Identify which cell holds the provided text, then report its [x, y] central coordinate. 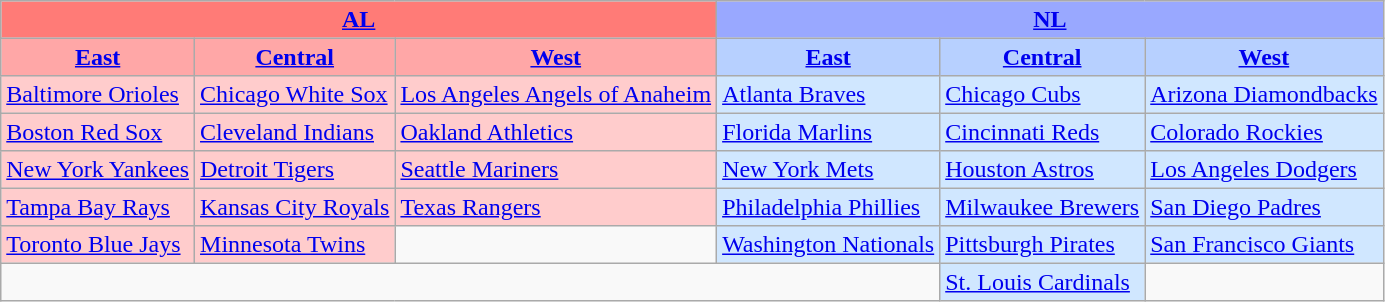
San Diego Padres [1264, 206]
Detroit Tigers [295, 170]
AL [359, 20]
Minnesota Twins [295, 244]
Kansas City Royals [295, 206]
St. Louis Cardinals [1042, 282]
Cincinnati Reds [1042, 132]
Tampa Bay Rays [98, 206]
Chicago White Sox [295, 94]
Seattle Mariners [556, 170]
Los Angeles Dodgers [1264, 170]
Boston Red Sox [98, 132]
Cleveland Indians [295, 132]
Oakland Athletics [556, 132]
New York Yankees [98, 170]
Houston Astros [1042, 170]
Toronto Blue Jays [98, 244]
Florida Marlins [828, 132]
Colorado Rockies [1264, 132]
Philadelphia Phillies [828, 206]
San Francisco Giants [1264, 244]
Washington Nationals [828, 244]
Chicago Cubs [1042, 94]
Pittsburgh Pirates [1042, 244]
New York Mets [828, 170]
Baltimore Orioles [98, 94]
NL [1050, 20]
Milwaukee Brewers [1042, 206]
Arizona Diamondbacks [1264, 94]
Los Angeles Angels of Anaheim [556, 94]
Texas Rangers [556, 206]
Atlanta Braves [828, 94]
